Extract the [x, y] coordinate from the center of the cell holding the provided text.  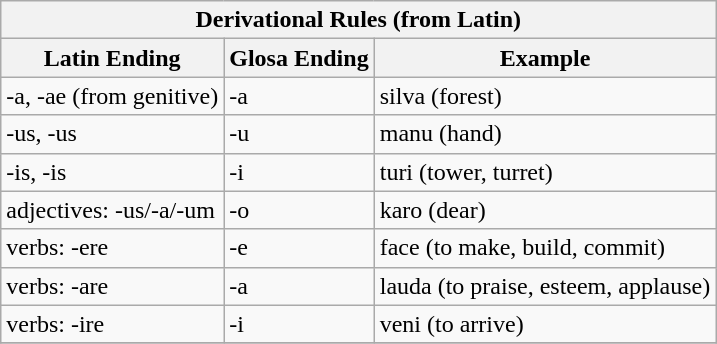
lauda (to praise, esteem, applause) [545, 286]
Glosa Ending [299, 58]
-o [299, 210]
verbs: -are [112, 286]
adjectives: -us/-a/-um [112, 210]
Latin Ending [112, 58]
karo (dear) [545, 210]
-us, -us [112, 134]
-u [299, 134]
-is, -is [112, 172]
turi (tower, turret) [545, 172]
veni (to arrive) [545, 324]
verbs: -ire [112, 324]
face (to make, build, commit) [545, 248]
-a, -ae (from genitive) [112, 96]
Example [545, 58]
-e [299, 248]
silva (forest) [545, 96]
manu (hand) [545, 134]
Derivational Rules (from Latin) [358, 20]
verbs: -ere [112, 248]
